Identify which cell holds the provided text, then report its [X, Y] central coordinate. 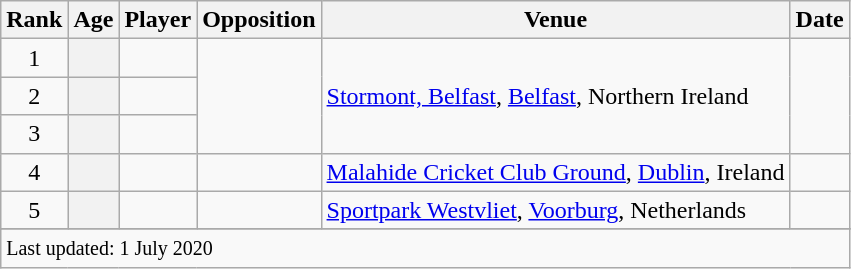
Venue [556, 20]
5 [34, 210]
Malahide Cricket Club Ground, Dublin, Ireland [556, 172]
Opposition [259, 20]
Stormont, Belfast, Belfast, Northern Ireland [556, 96]
4 [34, 172]
Age [94, 20]
Sportpark Westvliet, Voorburg, Netherlands [556, 210]
2 [34, 96]
Rank [34, 20]
Player [158, 20]
Last updated: 1 July 2020 [425, 248]
Date [820, 20]
1 [34, 58]
3 [34, 134]
